Scan for the cell matching the given text and deliver its (X, Y) coordinate at center. 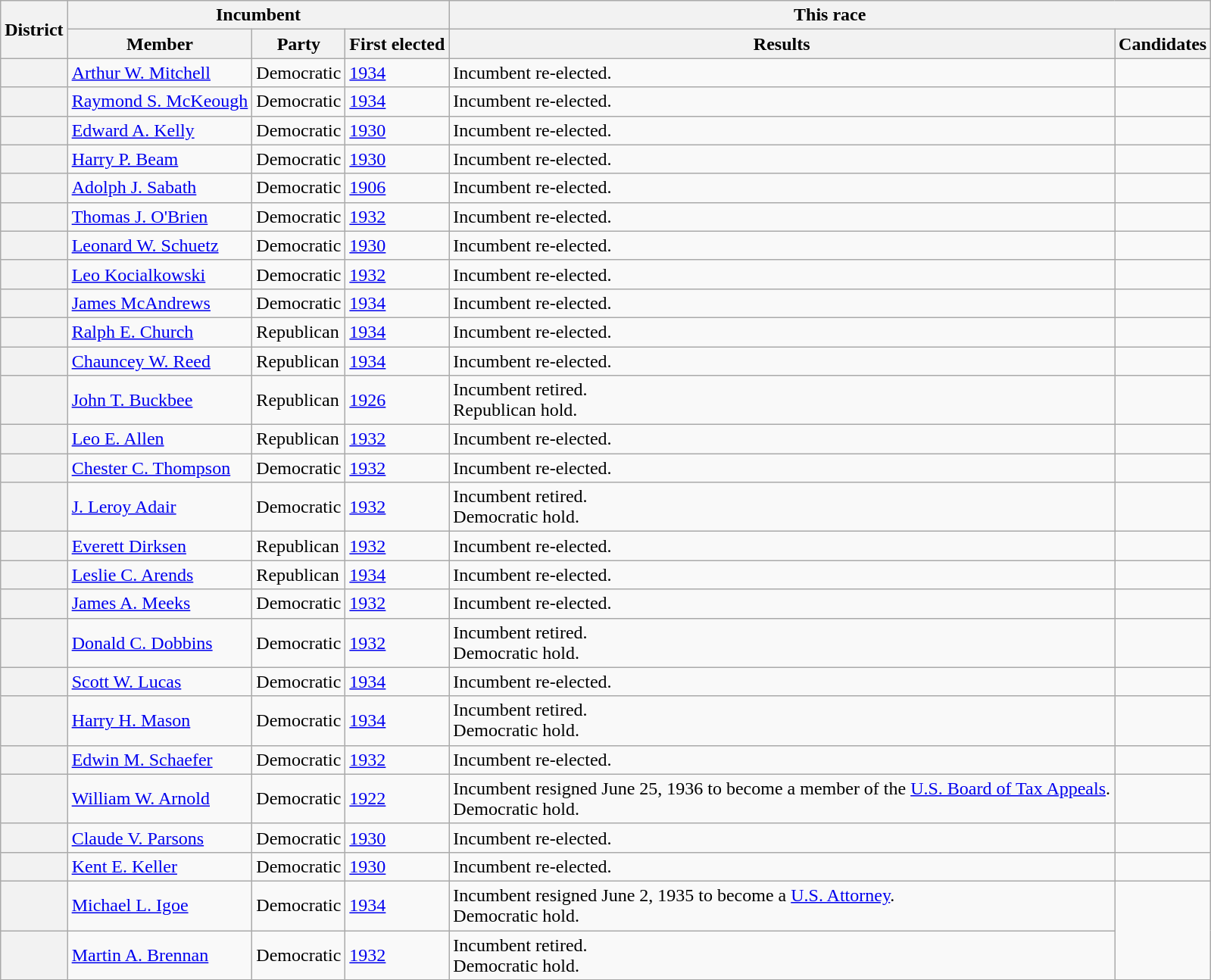
1922 (397, 798)
Donald C. Dobbins (160, 642)
Member (160, 44)
Claude V. Parsons (160, 838)
Adolph J. Sabath (160, 188)
Kent E. Keller (160, 866)
Edward A. Kelly (160, 130)
Chester C. Thompson (160, 468)
Candidates (1163, 44)
Martin A. Brennan (160, 954)
Harry P. Beam (160, 159)
Incumbent retired.Republican hold. (782, 400)
Everett Dirksen (160, 546)
William W. Arnold (160, 798)
Scott W. Lucas (160, 682)
Leslie C. Arends (160, 575)
First elected (397, 44)
Incumbent resigned June 2, 1935 to become a U.S. Attorney.Democratic hold. (782, 906)
This race (830, 15)
Leonard W. Schuetz (160, 245)
Arthur W. Mitchell (160, 73)
Chauncey W. Reed (160, 361)
District (34, 30)
Party (298, 44)
Raymond S. McKeough (160, 101)
1926 (397, 400)
J. Leroy Adair (160, 507)
1906 (397, 188)
Incumbent resigned June 25, 1936 to become a member of the U.S. Board of Tax Appeals.Democratic hold. (782, 798)
Incumbent (258, 15)
James A. Meeks (160, 604)
Michael L. Igoe (160, 906)
Ralph E. Church (160, 332)
Harry H. Mason (160, 721)
James McAndrews (160, 303)
Results (782, 44)
John T. Buckbee (160, 400)
Thomas J. O'Brien (160, 217)
Edwin M. Schaefer (160, 760)
Leo Kocialkowski (160, 274)
Leo E. Allen (160, 439)
